Output the (x, y) coordinate of the center of the cell containing the given text.  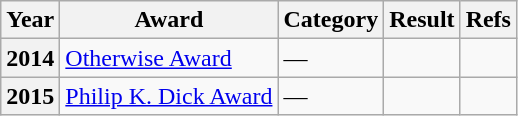
Refs (488, 20)
2014 (30, 58)
Year (30, 20)
Award (169, 20)
Category (331, 20)
Result (422, 20)
Otherwise Award (169, 58)
Philip K. Dick Award (169, 96)
2015 (30, 96)
